Detect which cell encompasses the target text, then output its [X, Y] center coordinate. 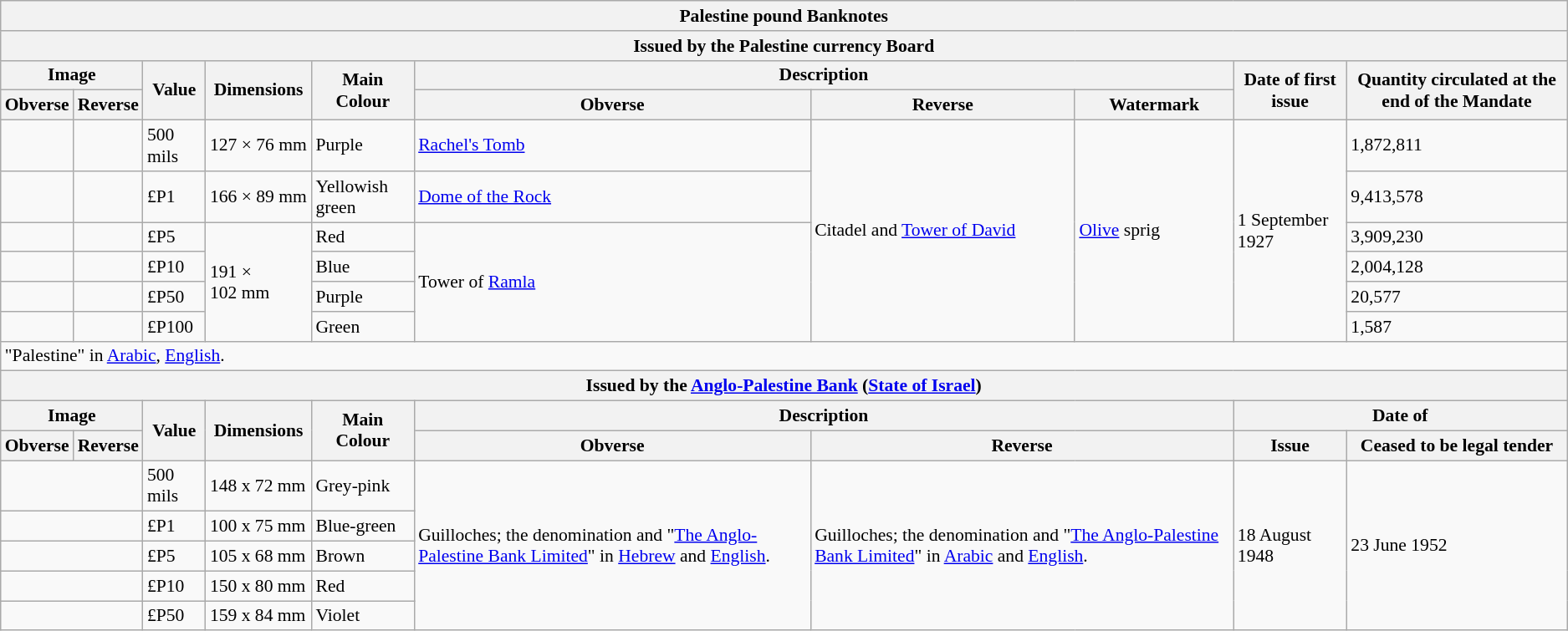
"Palestine" in Arabic, English. [784, 356]
£P100 [174, 327]
Quantity circulated at the end of the Mandate [1457, 90]
Issued by the Palestine currency Board [784, 46]
148 x 72 mm [259, 486]
166 × 89 mm [259, 197]
Tower of Ramla [612, 282]
Brown [363, 557]
Date of first issue [1290, 90]
105 x 68 mm [259, 557]
Palestine pound Banknotes [784, 16]
150 x 80 mm [259, 586]
1,872,811 [1457, 145]
Grey-pink [363, 486]
Ceased to be legal tender [1457, 445]
Violet [363, 616]
Dome of the Rock [612, 197]
Olive sprig [1154, 231]
Watermark [1154, 105]
Date of [1400, 416]
159 x 84 mm [259, 616]
Blue [363, 267]
127 × 76 mm [259, 145]
23 June 1952 [1457, 546]
191 × 102 mm [259, 282]
100 x 75 mm [259, 527]
Guilloches; the denomination and "The Anglo-Palestine Bank Limited" in Arabic and English. [1022, 546]
Rachel's Tomb [612, 145]
2,004,128 [1457, 267]
9,413,578 [1457, 197]
Blue-green [363, 527]
1 September 1927 [1290, 231]
3,909,230 [1457, 237]
Green [363, 327]
Guilloches; the denomination and "The Anglo-Palestine Bank Limited" in Hebrew and English. [612, 546]
20,577 [1457, 297]
18 August 1948 [1290, 546]
Citadel and Tower of David [942, 231]
Issue [1290, 445]
Issued by the Anglo-Palestine Bank (State of Israel) [784, 386]
Yellowish green [363, 197]
1,587 [1457, 327]
